Provide the (X, Y) coordinate of the cell's center where the given text is located.  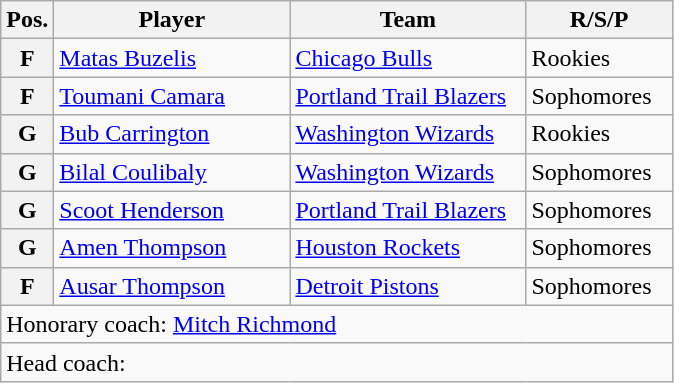
Detroit Pistons (408, 286)
Amen Thompson (172, 248)
Matas Buzelis (172, 58)
Honorary coach: Mitch Richmond (336, 324)
R/S/P (599, 20)
Player (172, 20)
Head coach: (336, 362)
Houston Rockets (408, 248)
Pos. (28, 20)
Scoot Henderson (172, 210)
Chicago Bulls (408, 58)
Team (408, 20)
Ausar Thompson (172, 286)
Bilal Coulibaly (172, 172)
Bub Carrington (172, 134)
Toumani Camara (172, 96)
